Detect which cell encompasses the target text, then output its (X, Y) center coordinate. 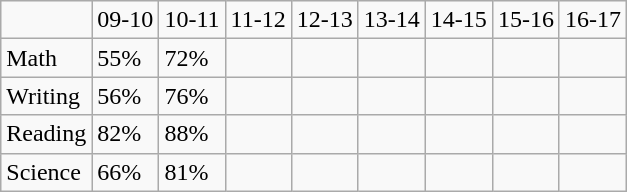
Math (46, 58)
Reading (46, 134)
Science (46, 172)
16-17 (592, 20)
Writing (46, 96)
13-14 (392, 20)
11-12 (258, 20)
72% (192, 58)
09-10 (126, 20)
10-11 (192, 20)
76% (192, 96)
82% (126, 134)
56% (126, 96)
66% (126, 172)
14-15 (458, 20)
81% (192, 172)
55% (126, 58)
15-16 (526, 20)
12-13 (324, 20)
88% (192, 134)
